Determine the (X, Y) coordinate at the center of the cell enclosing the given text.  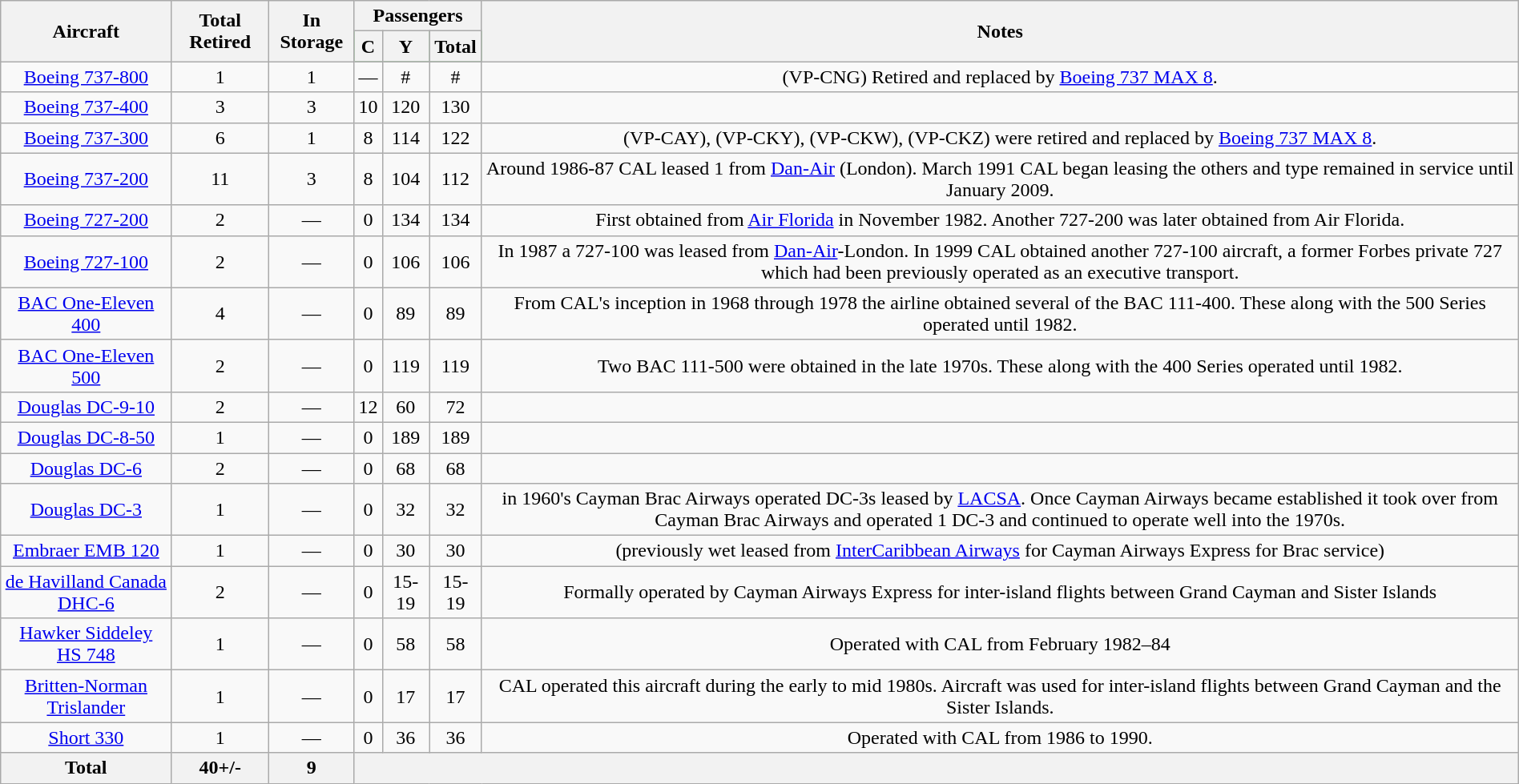
Formally operated by Cayman Airways Express for inter-island flights between Grand Cayman and Sister Islands (1000, 593)
BAC One-Eleven 500 (87, 365)
CAL operated this aircraft during the early to mid 1980s. Aircraft was used for inter-island flights between Grand Cayman and the Sister Islands. (1000, 697)
First obtained from Air Florida in November 1982. Another 727-200 was later obtained from Air Florida. (1000, 220)
Boeing 737-300 (87, 138)
Boeing 737-400 (87, 107)
From CAL's inception in 1968 through 1978 the airline obtained several of the BAC 111-400. These along with the 500 Series operated until 1982. (1000, 314)
10 (369, 107)
Boeing 727-100 (87, 261)
Y (405, 46)
(VP-CAY), (VP-CKY), (VP-CKW), (VP-CKZ) were retired and replaced by Boeing 737 MAX 8. (1000, 138)
114 (405, 138)
60 (405, 407)
Notes (1000, 31)
112 (456, 179)
Embraer EMB 120 (87, 551)
Douglas DC-3 (87, 509)
In Storage (312, 31)
4 (220, 314)
Boeing 737-800 (87, 77)
Douglas DC-9-10 (87, 407)
104 (405, 179)
Aircraft (87, 31)
Douglas DC-6 (87, 468)
(previously wet leased from InterCaribbean Airways for Cayman Airways Express for Brac service) (1000, 551)
Douglas DC-8-50 (87, 437)
40+/- (220, 768)
6 (220, 138)
130 (456, 107)
Passengers (418, 16)
9 (312, 768)
Two BAC 111-500 were obtained in the late 1970s. These along with the 400 Series operated until 1982. (1000, 365)
Boeing 727-200 (87, 220)
(VP-CNG) Retired and replaced by Boeing 737 MAX 8. (1000, 77)
C (369, 46)
BAC One-Eleven 400 (87, 314)
Hawker Siddeley HS 748 (87, 644)
Around 1986-87 CAL leased 1 from Dan-Air (London). March 1991 CAL began leasing the others and type remained in service until January 2009. (1000, 179)
Boeing 737-200 (87, 179)
120 (405, 107)
Short 330 (87, 738)
122 (456, 138)
11 (220, 179)
72 (456, 407)
Operated with CAL from 1986 to 1990. (1000, 738)
Total Retired (220, 31)
Britten-Norman Trislander (87, 697)
Operated with CAL from February 1982–84 (1000, 644)
12 (369, 407)
de Havilland Canada DHC-6 (87, 593)
